Detect which cell encompasses the target text, then output its [x, y] center coordinate. 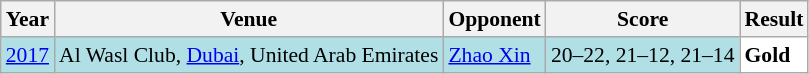
2017 [28, 55]
Result [774, 19]
Year [28, 19]
Gold [774, 55]
Al Wasl Club, Dubai, United Arab Emirates [248, 55]
20–22, 21–12, 21–14 [643, 55]
Venue [248, 19]
Score [643, 19]
Opponent [494, 19]
Zhao Xin [494, 55]
